Detect which cell encompasses the target text, then output its (x, y) center coordinate. 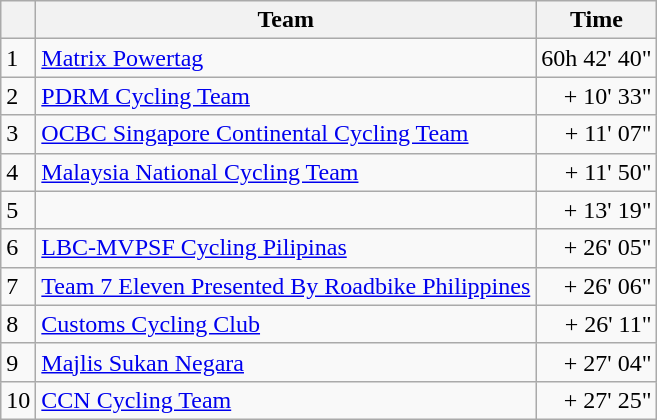
+ 26' 06" (596, 286)
6 (18, 248)
3 (18, 134)
10 (18, 400)
+ 26' 05" (596, 248)
9 (18, 362)
8 (18, 324)
Time (596, 20)
LBC-MVPSF Cycling Pilipinas (286, 248)
60h 42' 40" (596, 58)
4 (18, 172)
5 (18, 210)
+ 11' 50" (596, 172)
+ 11' 07" (596, 134)
2 (18, 96)
+ 27' 04" (596, 362)
7 (18, 286)
+ 26' 11" (596, 324)
Customs Cycling Club (286, 324)
+ 10' 33" (596, 96)
PDRM Cycling Team (286, 96)
CCN Cycling Team (286, 400)
1 (18, 58)
Malaysia National Cycling Team (286, 172)
+ 27' 25" (596, 400)
Team 7 Eleven Presented By Roadbike Philippines (286, 286)
Team (286, 20)
Matrix Powertag (286, 58)
Majlis Sukan Negara (286, 362)
OCBC Singapore Continental Cycling Team (286, 134)
+ 13' 19" (596, 210)
